Locate the cell with the specified text and output its [X, Y] center coordinate. 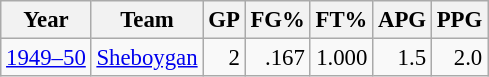
FG% [278, 20]
Year [46, 20]
.167 [278, 58]
Team [147, 20]
1.000 [342, 58]
1.5 [402, 58]
2 [224, 58]
PPG [459, 20]
1949–50 [46, 58]
APG [402, 20]
2.0 [459, 58]
Sheboygan [147, 58]
FT% [342, 20]
GP [224, 20]
